Scan for the cell matching the given text and deliver its [X, Y] coordinate at center. 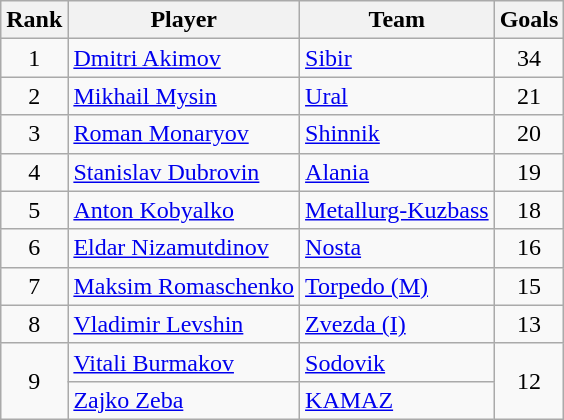
9 [34, 381]
Maksim Romaschenko [184, 286]
Alania [398, 172]
19 [529, 172]
Roman Monaryov [184, 134]
Vladimir Levshin [184, 324]
Stanislav Dubrovin [184, 172]
12 [529, 381]
Metallurg-Kuzbass [398, 210]
Player [184, 20]
Zajko Zeba [184, 400]
1 [34, 58]
Team [398, 20]
Vitali Burmakov [184, 362]
Nosta [398, 248]
Rank [34, 20]
16 [529, 248]
Sodovik [398, 362]
Eldar Nizamutdinov [184, 248]
Anton Kobyalko [184, 210]
Dmitri Akimov [184, 58]
Shinnik [398, 134]
4 [34, 172]
18 [529, 210]
KAMAZ [398, 400]
8 [34, 324]
2 [34, 96]
Ural [398, 96]
Zvezda (I) [398, 324]
34 [529, 58]
Goals [529, 20]
21 [529, 96]
5 [34, 210]
3 [34, 134]
13 [529, 324]
Torpedo (M) [398, 286]
15 [529, 286]
Mikhail Mysin [184, 96]
20 [529, 134]
Sibir [398, 58]
6 [34, 248]
7 [34, 286]
